Identify which cell holds the provided text, then report its [x, y] central coordinate. 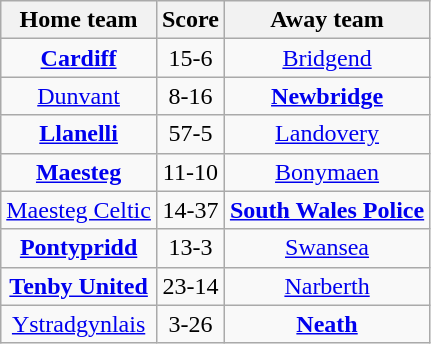
Llanelli [79, 134]
Newbridge [326, 96]
Bridgend [326, 58]
Away team [326, 20]
3-26 [190, 324]
Neath [326, 324]
57-5 [190, 134]
14-37 [190, 210]
15-6 [190, 58]
Cardiff [79, 58]
Ystradgynlais [79, 324]
11-10 [190, 172]
Swansea [326, 248]
Dunvant [79, 96]
Tenby United [79, 286]
South Wales Police [326, 210]
Pontypridd [79, 248]
Maesteg Celtic [79, 210]
Maesteg [79, 172]
Score [190, 20]
Narberth [326, 286]
13-3 [190, 248]
Home team [79, 20]
8-16 [190, 96]
23-14 [190, 286]
Bonymaen [326, 172]
Landovery [326, 134]
